Identify which cell holds the provided text, then report its [x, y] central coordinate. 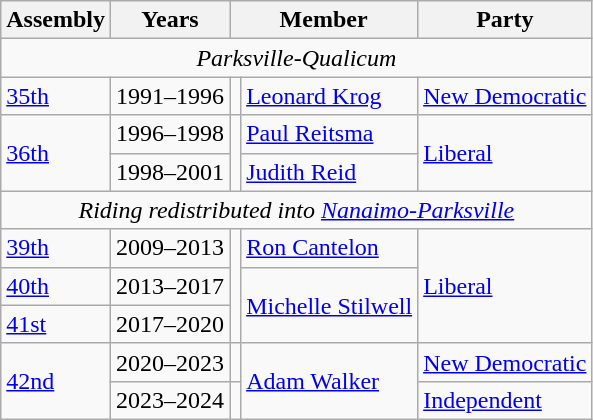
1991–1996 [170, 96]
Paul Reitsma [330, 134]
Independent [505, 400]
39th [56, 248]
Leonard Krog [330, 96]
36th [56, 153]
Member [324, 20]
41st [56, 324]
Judith Reid [330, 172]
Michelle Stilwell [330, 305]
1998–2001 [170, 172]
2020–2023 [170, 362]
2009–2013 [170, 248]
42nd [56, 381]
2017–2020 [170, 324]
1996–1998 [170, 134]
Assembly [56, 20]
Ron Cantelon [330, 248]
Adam Walker [330, 381]
40th [56, 286]
Party [505, 20]
35th [56, 96]
2013–2017 [170, 286]
Parksville-Qualicum [296, 58]
Years [170, 20]
Riding redistributed into Nanaimo-Parksville [296, 210]
2023–2024 [170, 400]
